Return (x, y) of the center of cell containing provided text 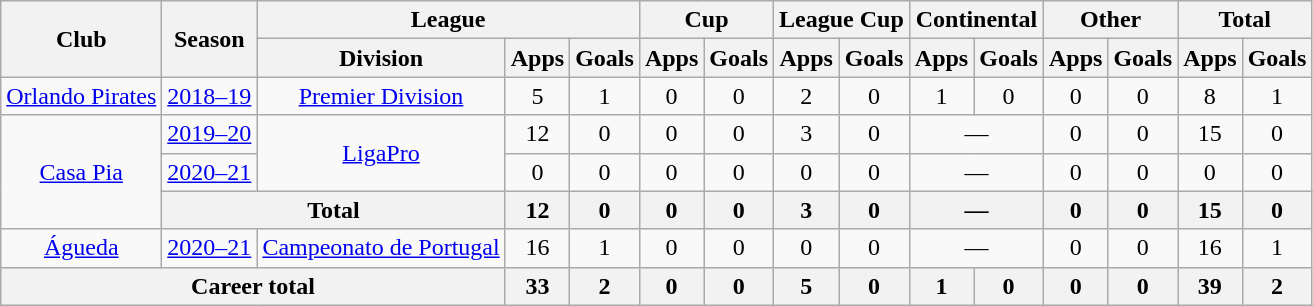
Season (210, 39)
8 (1210, 96)
Campeonato de Portugal (381, 248)
Premier Division (381, 96)
Continental (976, 20)
2019–20 (210, 134)
Division (381, 58)
League (448, 20)
2018–19 (210, 96)
39 (1210, 286)
LigaPro (381, 153)
Cup (706, 20)
Career total (253, 286)
33 (537, 286)
Orlando Pirates (82, 96)
Club (82, 39)
League Cup (842, 20)
Other (1110, 20)
Águeda (82, 248)
Casa Pia (82, 172)
